From the cell containing the given text, extract its center point as [x, y] coordinate. 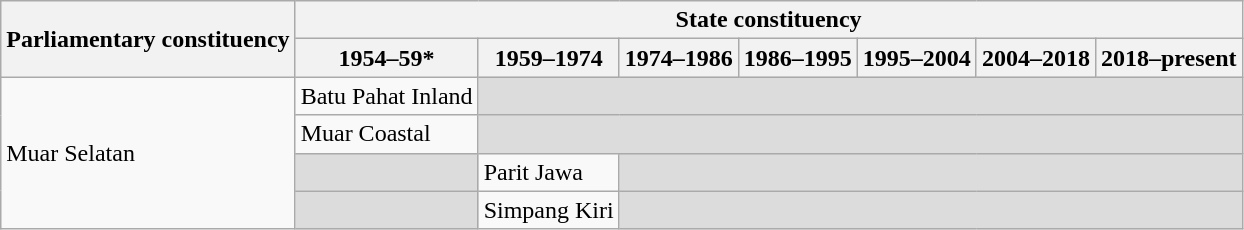
Batu Pahat Inland [386, 96]
Parit Jawa [548, 172]
State constituency [768, 20]
1959–1974 [548, 58]
1954–59* [386, 58]
1986–1995 [798, 58]
Simpang Kiri [548, 210]
1995–2004 [916, 58]
Muar Coastal [386, 134]
2018–present [1168, 58]
1974–1986 [678, 58]
Parliamentary constituency [148, 39]
Muar Selatan [148, 153]
2004–2018 [1036, 58]
